Capture the cell that displays the provided text and extract its [x, y] central coordinate. 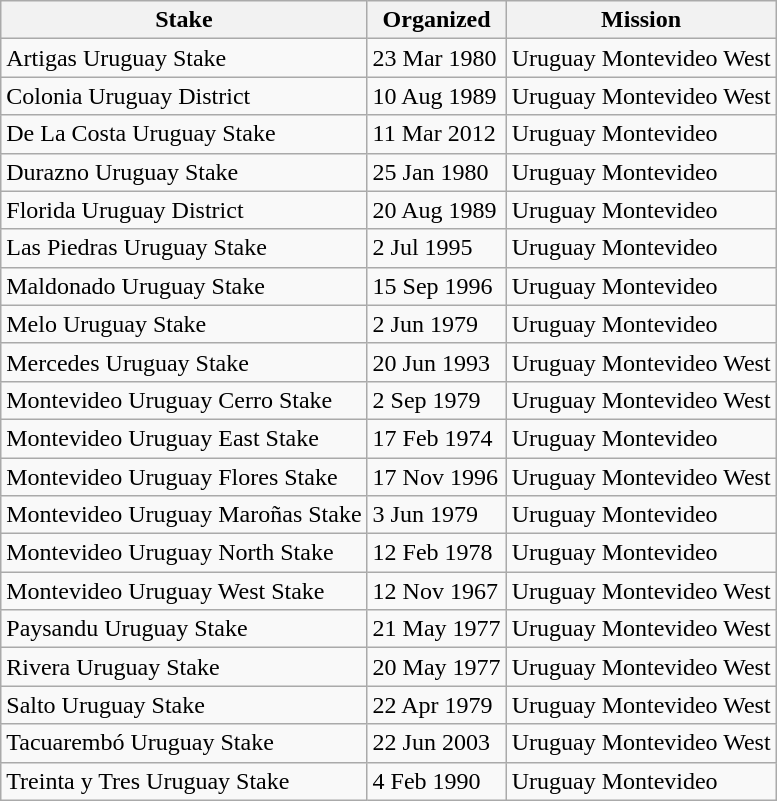
17 Feb 1974 [436, 438]
12 Nov 1967 [436, 591]
2 Jul 1995 [436, 248]
Stake [184, 20]
Artigas Uruguay Stake [184, 58]
Rivera Uruguay Stake [184, 667]
Organized [436, 20]
Montevideo Uruguay West Stake [184, 591]
20 May 1977 [436, 667]
3 Jun 1979 [436, 515]
Paysandu Uruguay Stake [184, 629]
25 Jan 1980 [436, 172]
20 Jun 1993 [436, 362]
Florida Uruguay District [184, 210]
22 Jun 2003 [436, 743]
20 Aug 1989 [436, 210]
Las Piedras Uruguay Stake [184, 248]
Montevideo Uruguay North Stake [184, 553]
Salto Uruguay Stake [184, 705]
Tacuarembó Uruguay Stake [184, 743]
Maldonado Uruguay Stake [184, 286]
11 Mar 2012 [436, 134]
17 Nov 1996 [436, 477]
15 Sep 1996 [436, 286]
Montevideo Uruguay East Stake [184, 438]
Montevideo Uruguay Cerro Stake [184, 400]
23 Mar 1980 [436, 58]
De La Costa Uruguay Stake [184, 134]
4 Feb 1990 [436, 781]
Montevideo Uruguay Flores Stake [184, 477]
10 Aug 1989 [436, 96]
2 Jun 1979 [436, 324]
Treinta y Tres Uruguay Stake [184, 781]
2 Sep 1979 [436, 400]
Mercedes Uruguay Stake [184, 362]
Montevideo Uruguay Maroñas Stake [184, 515]
22 Apr 1979 [436, 705]
Mission [641, 20]
Colonia Uruguay District [184, 96]
21 May 1977 [436, 629]
Durazno Uruguay Stake [184, 172]
12 Feb 1978 [436, 553]
Melo Uruguay Stake [184, 324]
